Return [X, Y] of the center of cell containing provided text 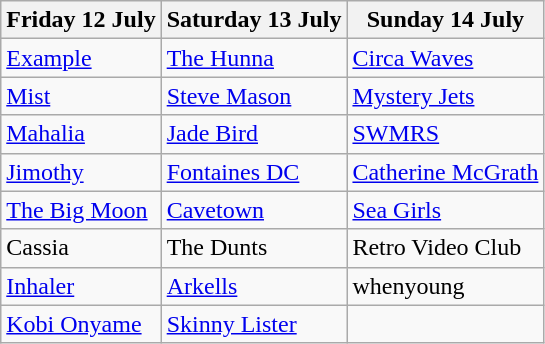
Mahalia [81, 134]
Sunday 14 July [446, 20]
Mystery Jets [446, 96]
Cavetown [254, 210]
The Hunna [254, 58]
Steve Mason [254, 96]
whenyoung [446, 286]
Circa Waves [446, 58]
Catherine McGrath [446, 172]
Arkells [254, 286]
Friday 12 July [81, 20]
Saturday 13 July [254, 20]
Mist [81, 96]
Sea Girls [446, 210]
Retro Video Club [446, 248]
The Big Moon [81, 210]
Skinny Lister [254, 324]
Cassia [81, 248]
Fontaines DC [254, 172]
Kobi Onyame [81, 324]
SWMRS [446, 134]
Jade Bird [254, 134]
Inhaler [81, 286]
The Dunts [254, 248]
Jimothy [81, 172]
Example [81, 58]
